For the text-containing cell, return its midpoint in (X, Y) coordinate format. 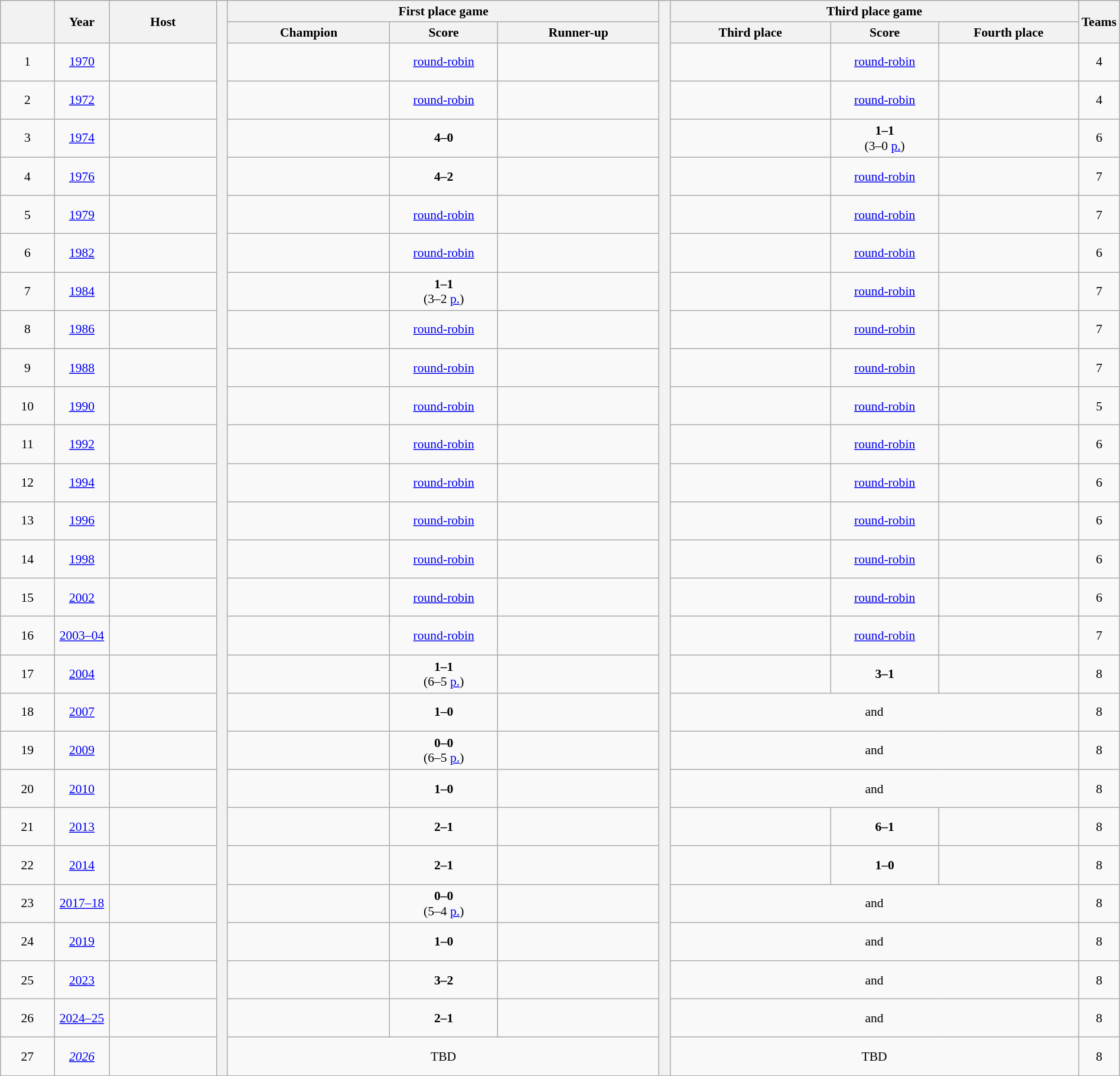
18 (27, 712)
16 (27, 635)
1984 (82, 292)
1990 (82, 406)
1986 (82, 330)
1982 (82, 253)
2026 (82, 1057)
1992 (82, 444)
Champion (308, 32)
1994 (82, 483)
Third place (750, 32)
23 (27, 904)
10 (27, 406)
1996 (82, 521)
3 (27, 138)
2023 (82, 980)
26 (27, 1018)
Fourth place (1009, 32)
3–2 (444, 980)
2002 (82, 598)
1988 (82, 369)
17 (27, 674)
25 (27, 980)
1–1 (3–0 p.) (885, 138)
2 (27, 100)
0–0 (6–5 p.) (444, 750)
Third place game (874, 11)
2013 (82, 827)
22 (27, 866)
2024–25 (82, 1018)
13 (27, 521)
27 (27, 1057)
2004 (82, 674)
2017–18 (82, 904)
4–0 (444, 138)
Teams (1099, 21)
21 (27, 827)
2007 (82, 712)
9 (27, 369)
11 (27, 444)
3–1 (885, 674)
2010 (82, 789)
1–1 (6–5 p.) (444, 674)
2009 (82, 750)
2019 (82, 941)
1979 (82, 215)
2014 (82, 866)
6–1 (885, 827)
19 (27, 750)
1976 (82, 177)
24 (27, 941)
1–1 (3–2 p.) (444, 292)
Year (82, 21)
20 (27, 789)
12 (27, 483)
First place game (443, 11)
Runner-up (579, 32)
15 (27, 598)
1998 (82, 560)
1972 (82, 100)
Host (163, 21)
14 (27, 560)
1974 (82, 138)
1 (27, 61)
0–0 (5–4 p.) (444, 904)
4–2 (444, 177)
1970 (82, 61)
2003–04 (82, 635)
